For the text-containing cell, return its midpoint in [X, Y] coordinate format. 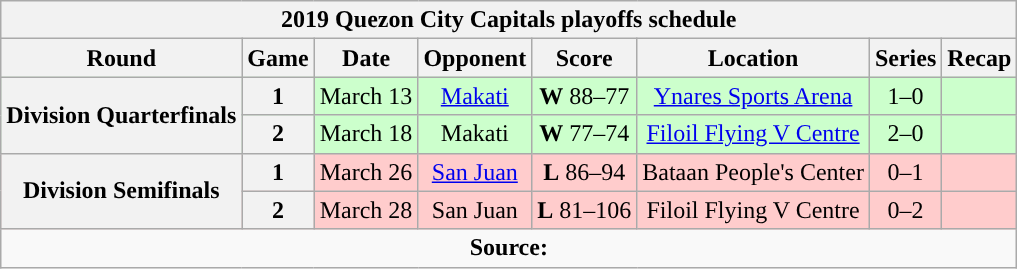
L 81–106 [584, 210]
Opponent [475, 58]
2019 Quezon City Capitals playoffs schedule [509, 20]
Division Quarterfinals [122, 115]
Game [278, 58]
March 18 [366, 134]
Round [122, 58]
March 26 [366, 172]
Location [754, 58]
0–1 [905, 172]
1–0 [905, 96]
Score [584, 58]
Series [905, 58]
Division Semifinals [122, 191]
March 28 [366, 210]
W 88–77 [584, 96]
W 77–74 [584, 134]
Date [366, 58]
L 86–94 [584, 172]
March 13 [366, 96]
Source: [509, 248]
2–0 [905, 134]
Bataan People's Center [754, 172]
Ynares Sports Arena [754, 96]
0–2 [905, 210]
Recap [980, 58]
